Pinpoint the cell where the given text exists, returning its (x, y) midpoint coordinate. 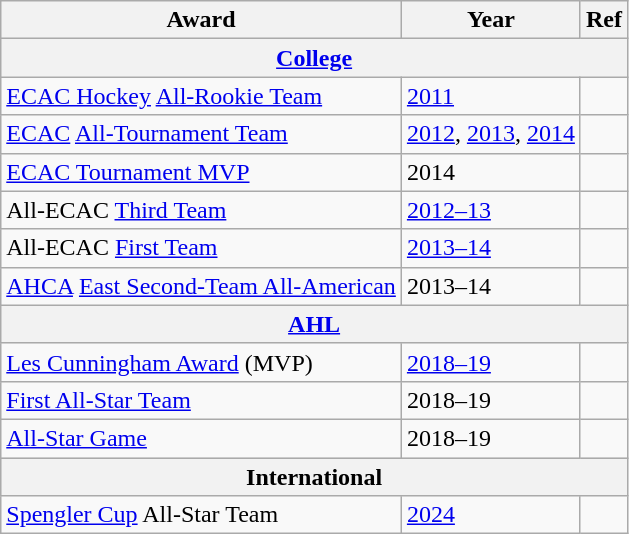
Les Cunningham Award (MVP) (202, 362)
2024 (490, 515)
Spengler Cup All-Star Team (202, 515)
College (314, 58)
2012, 2013, 2014 (490, 134)
First All-Star Team (202, 400)
All-ECAC First Team (202, 248)
All-ECAC Third Team (202, 210)
2011 (490, 96)
ECAC Hockey All-Rookie Team (202, 96)
2012–13 (490, 210)
International (314, 477)
AHL (314, 324)
Ref (604, 20)
AHCA East Second-Team All-American (202, 286)
ECAC Tournament MVP (202, 172)
2014 (490, 172)
ECAC All-Tournament Team (202, 134)
All-Star Game (202, 438)
Year (490, 20)
Award (202, 20)
